Scan for the cell matching the given text and deliver its (X, Y) coordinate at center. 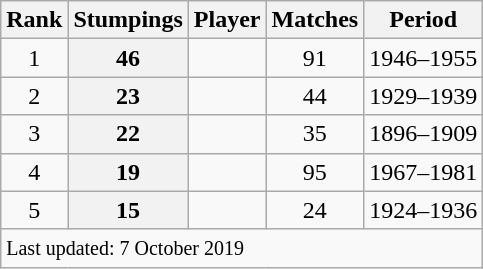
23 (128, 96)
44 (315, 96)
Period (424, 20)
91 (315, 58)
Last updated: 7 October 2019 (242, 248)
46 (128, 58)
1924–1936 (424, 210)
35 (315, 134)
1946–1955 (424, 58)
Matches (315, 20)
22 (128, 134)
95 (315, 172)
19 (128, 172)
2 (34, 96)
1929–1939 (424, 96)
Stumpings (128, 20)
1896–1909 (424, 134)
15 (128, 210)
3 (34, 134)
Rank (34, 20)
4 (34, 172)
1967–1981 (424, 172)
5 (34, 210)
Player (227, 20)
1 (34, 58)
24 (315, 210)
